Determine the (X, Y) coordinate at the center of the cell enclosing the given text.  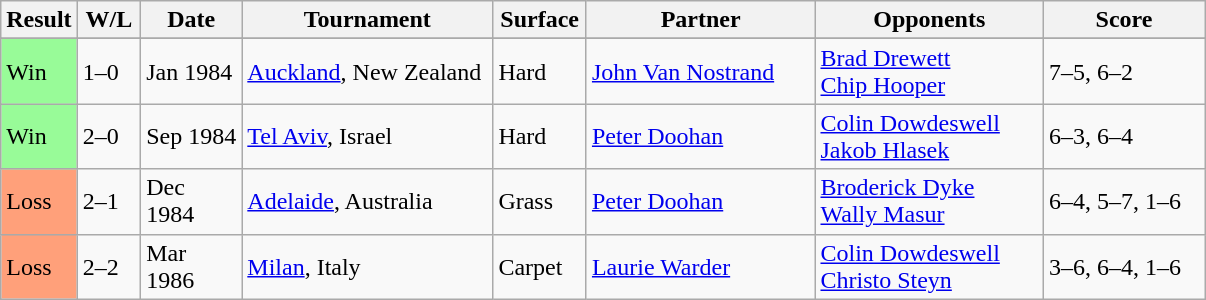
Dec 1984 (192, 202)
Opponents (930, 20)
Colin Dowdeswell Christo Steyn (930, 266)
Jan 1984 (192, 72)
Brad Drewett Chip Hooper (930, 72)
Broderick Dyke Wally Masur (930, 202)
John Van Nostrand (700, 72)
Grass (540, 202)
Adelaide, Australia (368, 202)
6–4, 5–7, 1–6 (1124, 202)
Auckland, New Zealand (368, 72)
2–0 (109, 136)
7–5, 6–2 (1124, 72)
W/L (109, 20)
Result (39, 20)
6–3, 6–4 (1124, 136)
Surface (540, 20)
Milan, Italy (368, 266)
2–2 (109, 266)
Mar 1986 (192, 266)
Tournament (368, 20)
1–0 (109, 72)
Date (192, 20)
Score (1124, 20)
Colin Dowdeswell Jakob Hlasek (930, 136)
3–6, 6–4, 1–6 (1124, 266)
Laurie Warder (700, 266)
Partner (700, 20)
Tel Aviv, Israel (368, 136)
Carpet (540, 266)
2–1 (109, 202)
Sep 1984 (192, 136)
